Return the [X, Y] coordinate for the center point of the cell that contains the specified text.  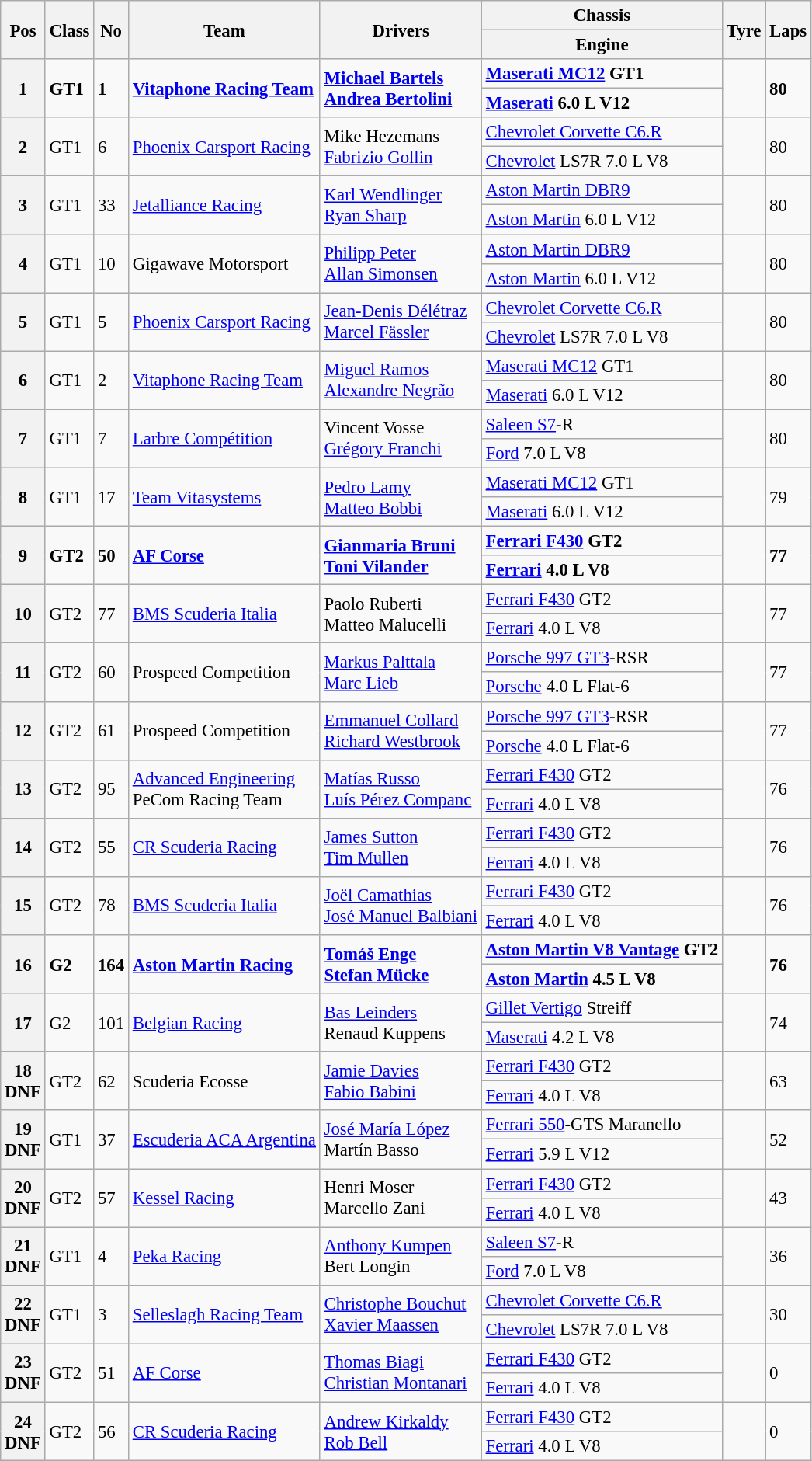
Class [70, 30]
55 [112, 848]
13 [23, 789]
8 [23, 497]
Miguel Ramos Alexandre Negrão [401, 381]
Emmanuel Collard Richard Westbrook [401, 730]
Maserati 4.2 L V8 [602, 1038]
Philipp Peter Allan Simonsen [401, 264]
21DNF [23, 1257]
No [112, 30]
Team Vitasystems [224, 497]
Larbre Compétition [224, 438]
Bas Leinders Renaud Kuppens [401, 1022]
22DNF [23, 1314]
62 [112, 1081]
Henri Moser Marcello Zani [401, 1198]
Jean-Denis Délétraz Marcel Fässler [401, 322]
Ferrari 5.9 L V12 [602, 1154]
74 [789, 1022]
Ferrari 550-GTS Maranello [602, 1125]
101 [112, 1022]
37 [112, 1140]
Joël Camathias José Manuel Balbiani [401, 906]
Tomáš Enge Stefan Mücke [401, 965]
Tyre [744, 30]
Mike Hezemans Fabrizio Gollin [401, 146]
51 [112, 1373]
15 [23, 906]
Markus Palttala Marc Lieb [401, 673]
Gillet Vertigo Streiff [602, 1008]
60 [112, 673]
Jamie Davies Fabio Babini [401, 1081]
20DNF [23, 1198]
Pos [23, 30]
95 [112, 789]
12 [23, 730]
52 [789, 1140]
19DNF [23, 1140]
Engine [602, 45]
Aston Martin V8 Vantage GT2 [602, 950]
Thomas Biagi Christian Montanari [401, 1373]
Laps [789, 30]
33 [112, 205]
23DNF [23, 1373]
61 [112, 730]
18DNF [23, 1081]
79 [789, 497]
50 [112, 556]
Andrew Kirkaldy Rob Bell [401, 1431]
José María López Martín Basso [401, 1140]
Vincent Vosse Grégory Franchi [401, 438]
Anthony Kumpen Bert Longin [401, 1257]
11 [23, 673]
9 [23, 556]
Pedro Lamy Matteo Bobbi [401, 497]
43 [789, 1198]
Kessel Racing [224, 1198]
Peka Racing [224, 1257]
Matías Russo Luís Pérez Companc [401, 789]
Chassis [602, 16]
Belgian Racing [224, 1022]
57 [112, 1198]
Team [224, 30]
Christophe Bouchut Xavier Maassen [401, 1314]
30 [789, 1314]
Karl Wendlinger Ryan Sharp [401, 205]
Escuderia ACA Argentina [224, 1140]
Aston Martin 4.5 L V8 [602, 979]
78 [112, 906]
Drivers [401, 30]
164 [112, 965]
Gigawave Motorsport [224, 264]
Advanced Engineering PeCom Racing Team [224, 789]
Selleslagh Racing Team [224, 1314]
16 [23, 965]
Scuderia Ecosse [224, 1081]
24DNF [23, 1431]
36 [789, 1257]
Jetalliance Racing [224, 205]
Aston Martin Racing [224, 965]
56 [112, 1431]
63 [789, 1081]
14 [23, 848]
James Sutton Tim Mullen [401, 848]
Michael Bartels Andrea Bertolini [401, 89]
Gianmaria Bruni Toni Vilander [401, 556]
Paolo Ruberti Matteo Malucelli [401, 614]
